Extract the [X, Y] coordinate from the center of the cell holding the provided text.  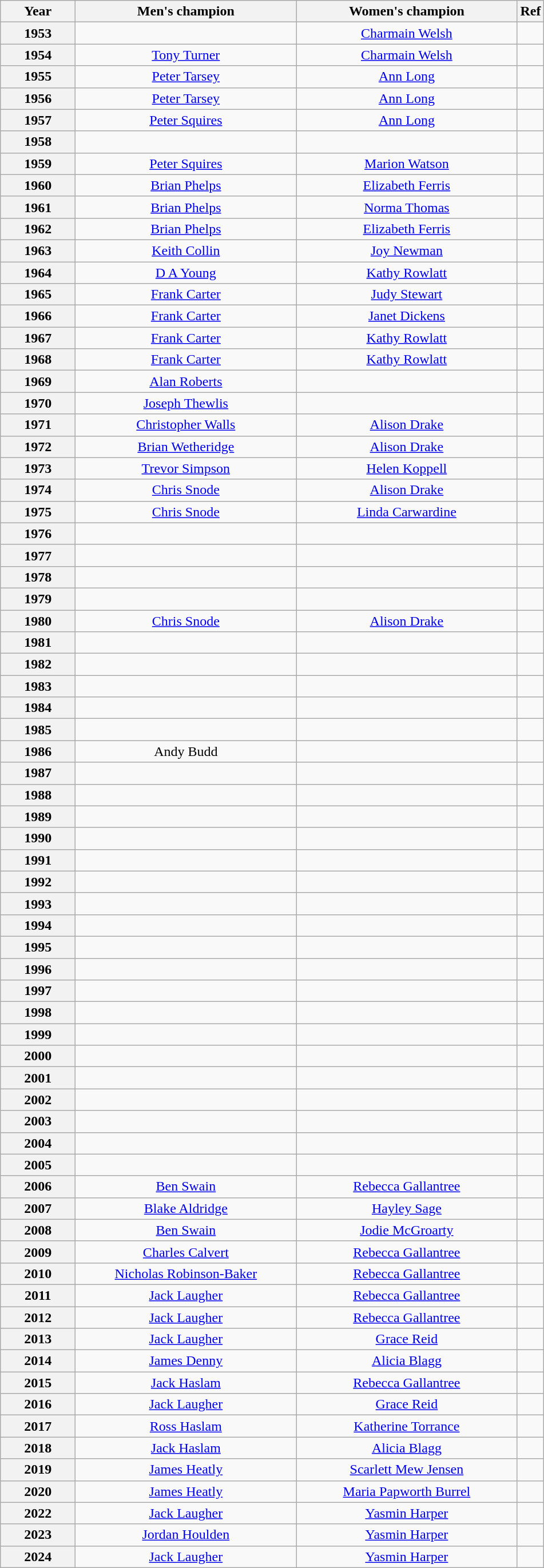
Jodie McGroarty [407, 1230]
1964 [38, 273]
Year [38, 11]
2023 [38, 1535]
1998 [38, 1013]
Linda Carwardine [407, 512]
2012 [38, 1317]
1985 [38, 730]
Charles Calvert [186, 1252]
Janet Dickens [407, 316]
1995 [38, 947]
1993 [38, 904]
2014 [38, 1361]
2013 [38, 1339]
1978 [38, 577]
1970 [38, 403]
1977 [38, 555]
2017 [38, 1426]
Tony Turner [186, 55]
2010 [38, 1273]
1956 [38, 98]
Helen Koppell [407, 468]
Scarlett Mew Jensen [407, 1470]
1999 [38, 1034]
1983 [38, 686]
1989 [38, 817]
Norma Thomas [407, 207]
1987 [38, 773]
2007 [38, 1208]
2006 [38, 1187]
1980 [38, 620]
1968 [38, 360]
Joy Newman [407, 250]
1984 [38, 708]
1974 [38, 490]
Judy Stewart [407, 295]
2011 [38, 1295]
2024 [38, 1557]
1967 [38, 338]
2018 [38, 1448]
2022 [38, 1513]
1994 [38, 925]
1965 [38, 295]
1961 [38, 207]
1976 [38, 534]
1959 [38, 164]
Andy Budd [186, 751]
Women's champion [407, 11]
2009 [38, 1252]
2019 [38, 1470]
2003 [38, 1121]
James Denny [186, 1361]
1972 [38, 447]
1992 [38, 882]
1954 [38, 55]
Brian Wetheridge [186, 447]
1981 [38, 643]
Ref [531, 11]
2000 [38, 1056]
1988 [38, 795]
1958 [38, 142]
1982 [38, 664]
Trevor Simpson [186, 468]
2016 [38, 1404]
1955 [38, 77]
1960 [38, 185]
1986 [38, 751]
Keith Collin [186, 250]
1971 [38, 425]
Alan Roberts [186, 381]
1997 [38, 991]
Joseph Thewlis [186, 403]
D A Young [186, 273]
Maria Papworth Burrel [407, 1491]
Katherine Torrance [407, 1426]
1973 [38, 468]
1990 [38, 838]
2020 [38, 1491]
2005 [38, 1165]
1963 [38, 250]
1991 [38, 860]
2008 [38, 1230]
1966 [38, 316]
2002 [38, 1100]
Jordan Houlden [186, 1535]
1962 [38, 229]
Men's champion [186, 11]
Hayley Sage [407, 1208]
1979 [38, 599]
Marion Watson [407, 164]
Blake Aldridge [186, 1208]
Christopher Walls [186, 425]
2004 [38, 1143]
2015 [38, 1383]
1969 [38, 381]
1975 [38, 512]
Ross Haslam [186, 1426]
2001 [38, 1078]
1953 [38, 33]
Nicholas Robinson-Baker [186, 1273]
1996 [38, 969]
1957 [38, 120]
